From the cell containing the given text, extract its center point as [x, y] coordinate. 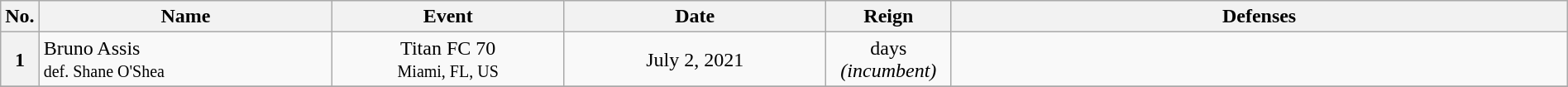
Event [448, 17]
Name [185, 17]
No. [20, 17]
Date [695, 17]
Reign [888, 17]
Defenses [1259, 17]
Bruno Assis def. Shane O'Shea [185, 60]
days(incumbent) [888, 60]
July 2, 2021 [695, 60]
1 [20, 60]
Titan FC 70Miami, FL, US [448, 60]
